Detect which cell encompasses the target text, then output its [x, y] center coordinate. 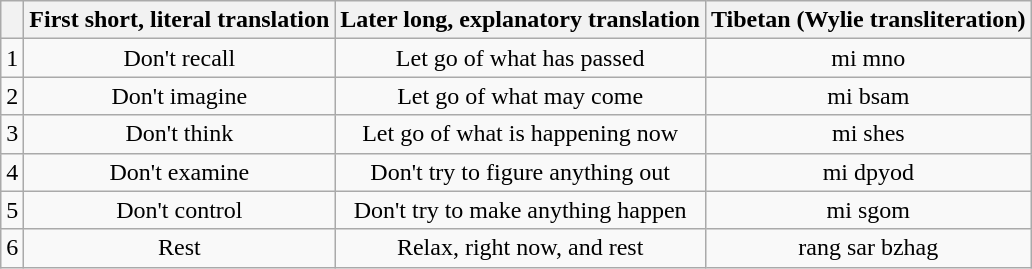
Don't control [180, 210]
Rest [180, 248]
Let go of what is happening now [520, 134]
Relax, right now, and rest [520, 248]
mi sgom [868, 210]
mi shes [868, 134]
1 [12, 58]
Don't imagine [180, 96]
Later long, explanatory translation [520, 20]
6 [12, 248]
First short, literal translation [180, 20]
5 [12, 210]
2 [12, 96]
mi mno [868, 58]
4 [12, 172]
Don't try to make anything happen [520, 210]
Don't examine [180, 172]
rang sar bzhag [868, 248]
Tibetan (Wylie transliteration) [868, 20]
Don't recall [180, 58]
3 [12, 134]
mi dpyod [868, 172]
mi bsam [868, 96]
Let go of what has passed [520, 58]
Let go of what may come [520, 96]
Don't try to figure anything out [520, 172]
Don't think [180, 134]
